Determine the [x, y] coordinate at the center of the cell enclosing the given text.  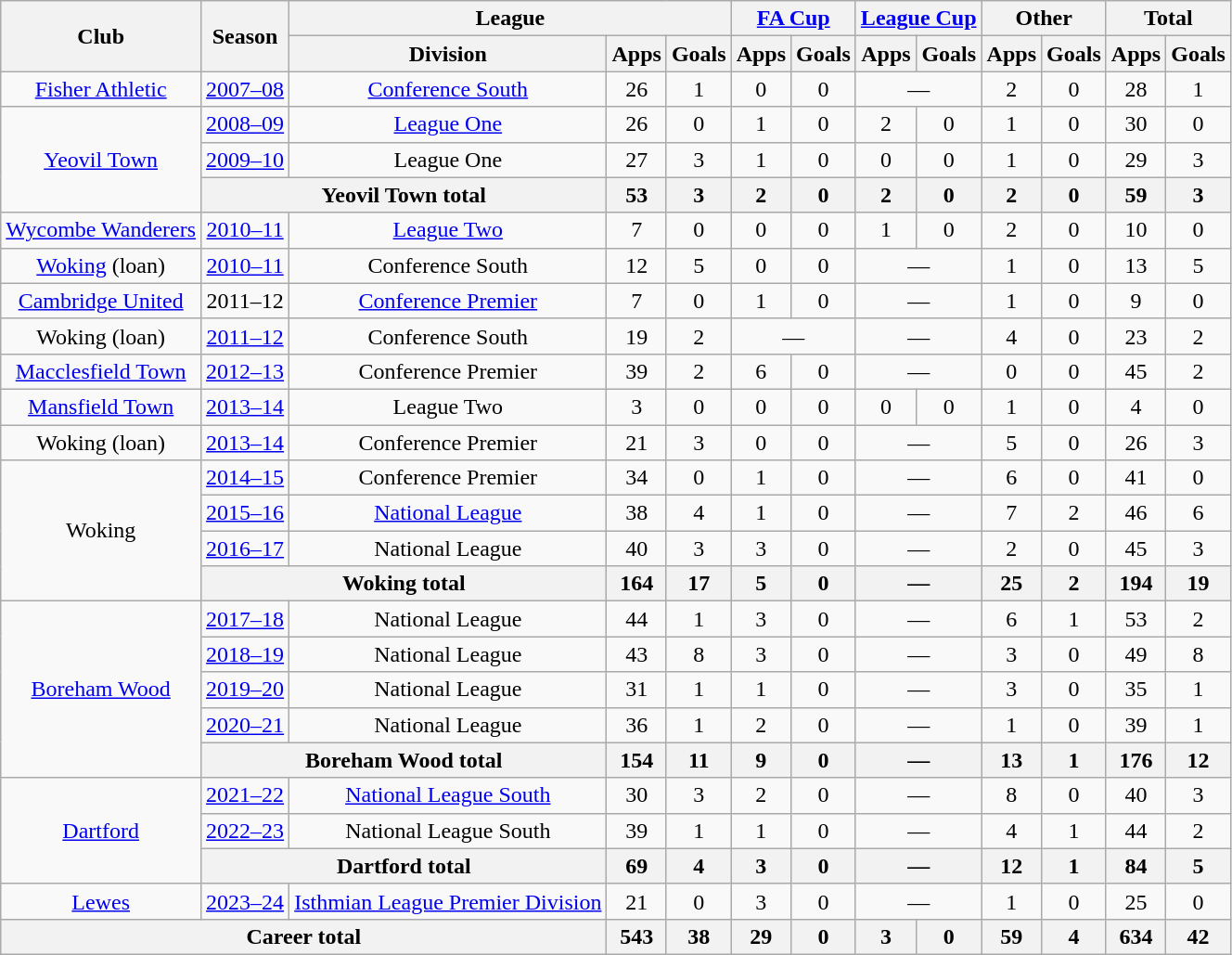
10 [1136, 230]
Fisher Athletic [101, 89]
2018–19 [245, 654]
2019–20 [245, 690]
43 [636, 654]
League [510, 19]
49 [1136, 654]
Dartford [101, 831]
41 [1136, 478]
176 [1136, 760]
2021–22 [245, 795]
17 [699, 584]
Isthmian League Premier Division [448, 901]
35 [1136, 690]
2008–09 [245, 124]
Total [1168, 19]
2012–13 [245, 371]
2023–24 [245, 901]
2015–16 [245, 513]
31 [636, 690]
Other [1044, 19]
Lewes [101, 901]
46 [1136, 513]
2016–17 [245, 548]
11 [699, 760]
2020–21 [245, 725]
Career total [304, 936]
23 [1136, 336]
27 [636, 160]
36 [636, 725]
2014–15 [245, 478]
42 [1199, 936]
Yeovil Town total [404, 195]
League Cup [918, 19]
Mansfield Town [101, 407]
Boreham Wood total [404, 760]
Club [101, 36]
2017–18 [245, 619]
164 [636, 584]
Wycombe Wanderers [101, 230]
Woking total [404, 584]
34 [636, 478]
2009–10 [245, 160]
69 [636, 866]
Dartford total [404, 866]
84 [1136, 866]
154 [636, 760]
194 [1136, 584]
2022–23 [245, 831]
Yeovil Town [101, 160]
Division [448, 54]
543 [636, 936]
2007–08 [245, 89]
Cambridge United [101, 301]
634 [1136, 936]
Boreham Wood [101, 690]
FA Cup [793, 19]
Woking [101, 531]
Season [245, 36]
28 [1136, 89]
Macclesfield Town [101, 371]
